Return (X, Y) of the center of cell containing provided text 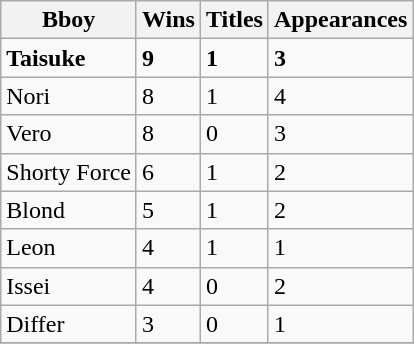
5 (168, 210)
Wins (168, 20)
6 (168, 172)
Nori (69, 96)
Blond (69, 210)
Differ (69, 324)
Taisuke (69, 58)
9 (168, 58)
Shorty Force (69, 172)
Titles (234, 20)
Appearances (340, 20)
Issei (69, 286)
Vero (69, 134)
Bboy (69, 20)
Leon (69, 248)
